Return [X, Y] of the center of cell containing provided text 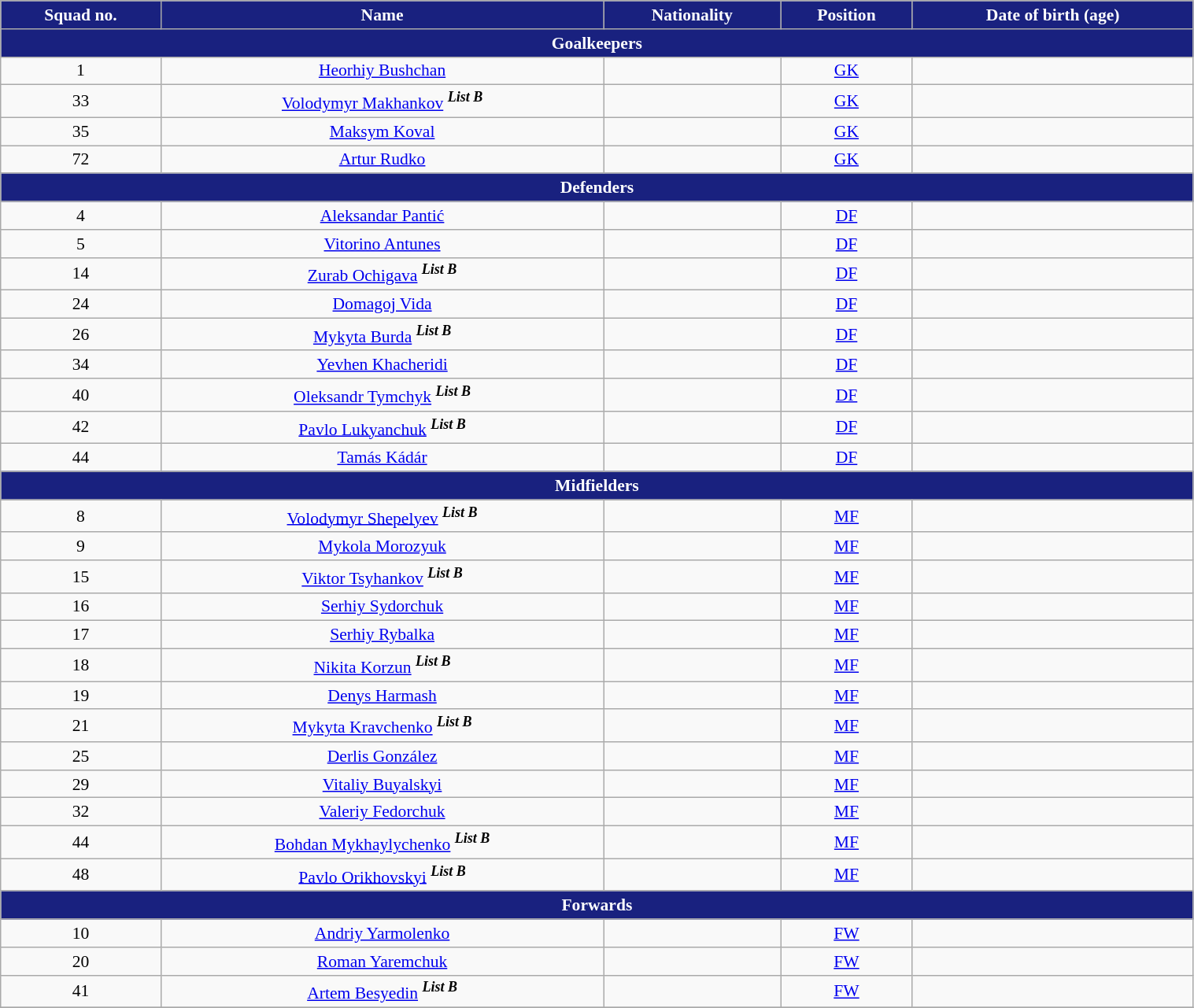
34 [80, 365]
14 [80, 274]
72 [80, 160]
Midfielders [597, 486]
Volodymyr Makhankov List B [383, 101]
Serhiy Rybalka [383, 635]
Denys Harmash [383, 696]
Artur Rudko [383, 160]
8 [80, 516]
Goalkeepers [597, 43]
1 [80, 71]
Defenders [597, 188]
Heorhiy Bushchan [383, 71]
24 [80, 305]
48 [80, 875]
Name [383, 15]
Mykyta Burda List B [383, 334]
18 [80, 666]
10 [80, 933]
29 [80, 785]
Nationality [693, 15]
35 [80, 131]
41 [80, 991]
Zurab Ochigava List B [383, 274]
19 [80, 696]
Valeriy Fedorchuk [383, 812]
Aleksandar Pantić [383, 216]
Roman Yaremchuk [383, 962]
Tamás Kádár [383, 458]
20 [80, 962]
26 [80, 334]
Artem Besyedin List B [383, 991]
42 [80, 428]
16 [80, 607]
Vitorino Antunes [383, 244]
Oleksandr Tymchyk List B [383, 395]
Squad no. [80, 15]
Pavlo Orikhovskyi List B [383, 875]
Volodymyr Shepelyev List B [383, 516]
Pavlo Lukyanchuk List B [383, 428]
Bohdan Mykhaylychenko List B [383, 842]
Date of birth (age) [1053, 15]
Position [847, 15]
Maksym Koval [383, 131]
5 [80, 244]
25 [80, 756]
33 [80, 101]
40 [80, 395]
Derlis González [383, 756]
21 [80, 726]
Andriy Yarmolenko [383, 933]
Mykola Morozyuk [383, 547]
Vitaliy Buyalskyi [383, 785]
Viktor Tsyhankov List B [383, 576]
Nikita Korzun List B [383, 666]
Mykyta Kravchenko List B [383, 726]
4 [80, 216]
32 [80, 812]
Domagoj Vida [383, 305]
15 [80, 576]
Serhiy Sydorchuk [383, 607]
Forwards [597, 906]
Yevhen Khacheridi [383, 365]
17 [80, 635]
9 [80, 547]
